Find where the given text appears and provide that cell's center as (x, y) coordinate. 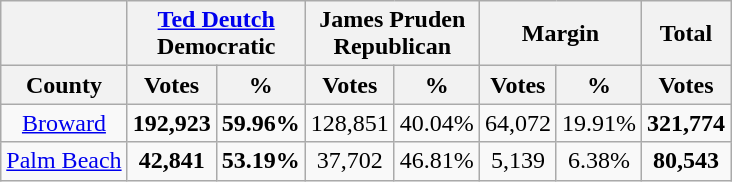
19.91% (598, 123)
53.19% (260, 161)
Total (686, 34)
37,702 (350, 161)
80,543 (686, 161)
59.96% (260, 123)
County (64, 85)
46.81% (436, 161)
64,072 (518, 123)
Ted DeutchDemocratic (216, 34)
42,841 (172, 161)
192,923 (172, 123)
Palm Beach (64, 161)
Margin (560, 34)
40.04% (436, 123)
James PrudenRepublican (392, 34)
5,139 (518, 161)
6.38% (598, 161)
321,774 (686, 123)
128,851 (350, 123)
Broward (64, 123)
